Capture the cell that displays the provided text and extract its [x, y] central coordinate. 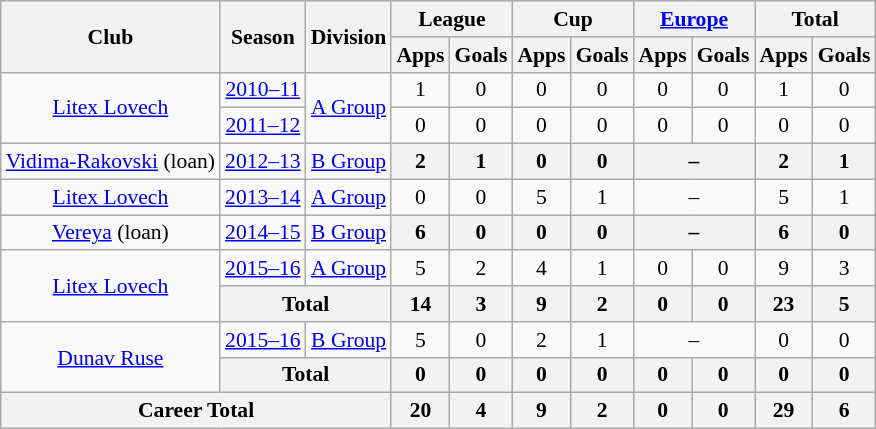
Division [349, 36]
Vidima-Rakovski (loan) [110, 162]
2013–14 [263, 197]
Career Total [196, 411]
League [452, 19]
2010–11 [263, 90]
2012–13 [263, 162]
14 [420, 304]
Europe [694, 19]
Club [110, 36]
2011–12 [263, 126]
2014–15 [263, 233]
Cup [572, 19]
Season [263, 36]
Dunav Ruse [110, 358]
20 [420, 411]
Vereya (loan) [110, 233]
29 [784, 411]
23 [784, 304]
